Determine the (x, y) coordinate at the center of the cell enclosing the given text.  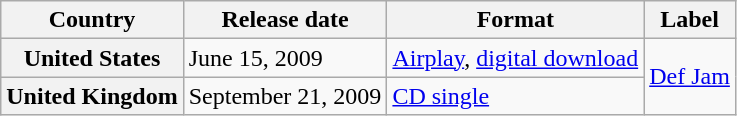
Label (690, 20)
September 21, 2009 (285, 96)
Def Jam (690, 77)
Airplay, digital download (516, 58)
United States (92, 58)
United Kingdom (92, 96)
Country (92, 20)
CD single (516, 96)
Release date (285, 20)
Format (516, 20)
June 15, 2009 (285, 58)
